Find where the given text appears and provide that cell's center as [X, Y] coordinate. 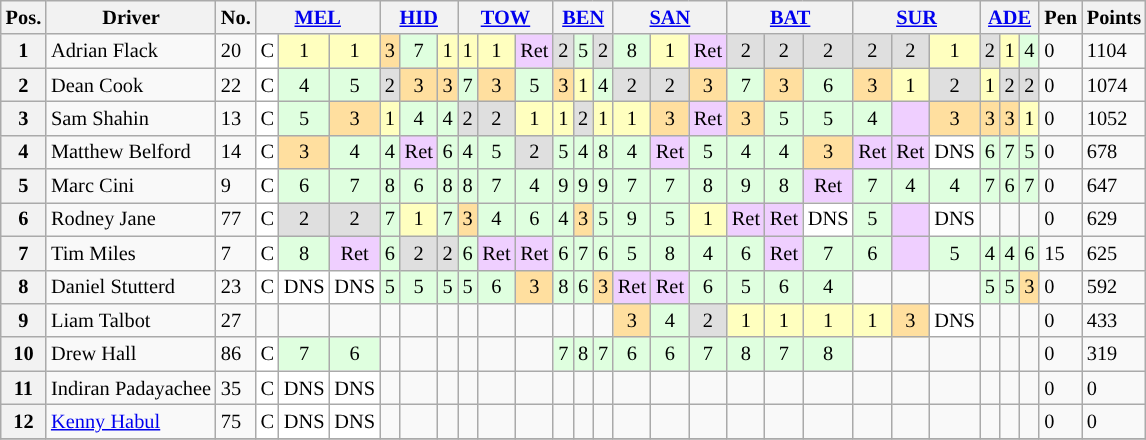
Matthew Belford [131, 152]
23 [236, 287]
433 [1114, 320]
Tim Miles [131, 253]
625 [1114, 253]
Liam Talbot [131, 320]
Adrian Flack [131, 51]
MEL [318, 17]
SAN [670, 17]
Pos. [24, 17]
Sam Shahin [131, 118]
1052 [1114, 118]
22 [236, 85]
77 [236, 219]
27 [236, 320]
86 [236, 354]
Marc Cini [131, 186]
1104 [1114, 51]
12 [24, 421]
1074 [1114, 85]
11 [24, 388]
14 [236, 152]
15 [1060, 253]
No. [236, 17]
10 [24, 354]
Drew Hall [131, 354]
75 [236, 421]
592 [1114, 287]
319 [1114, 354]
Indiran Padayachee [131, 388]
35 [236, 388]
20 [236, 51]
629 [1114, 219]
TOW [506, 17]
647 [1114, 186]
Kenny Habul [131, 421]
678 [1114, 152]
SUR [916, 17]
Driver [131, 17]
BAT [790, 17]
Points [1114, 17]
Daniel Stutterd [131, 287]
ADE [1010, 17]
Dean Cook [131, 85]
Pen [1060, 17]
BEN [583, 17]
HID [419, 17]
13 [236, 118]
Rodney Jane [131, 219]
